Return the (X, Y) coordinate for the center point of the cell that contains the specified text.  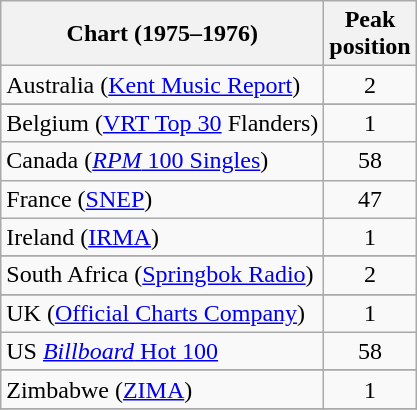
Australia (Kent Music Report) (162, 85)
US Billboard Hot 100 (162, 351)
47 (370, 199)
Belgium (VRT Top 30 Flanders) (162, 123)
South Africa (Springbok Radio) (162, 275)
UK (Official Charts Company) (162, 313)
Chart (1975–1976) (162, 34)
France (SNEP) (162, 199)
Zimbabwe (ZIMA) (162, 389)
Canada (RPM 100 Singles) (162, 161)
Ireland (IRMA) (162, 237)
Peakposition (370, 34)
